Scan for the cell matching the given text and deliver its [x, y] coordinate at center. 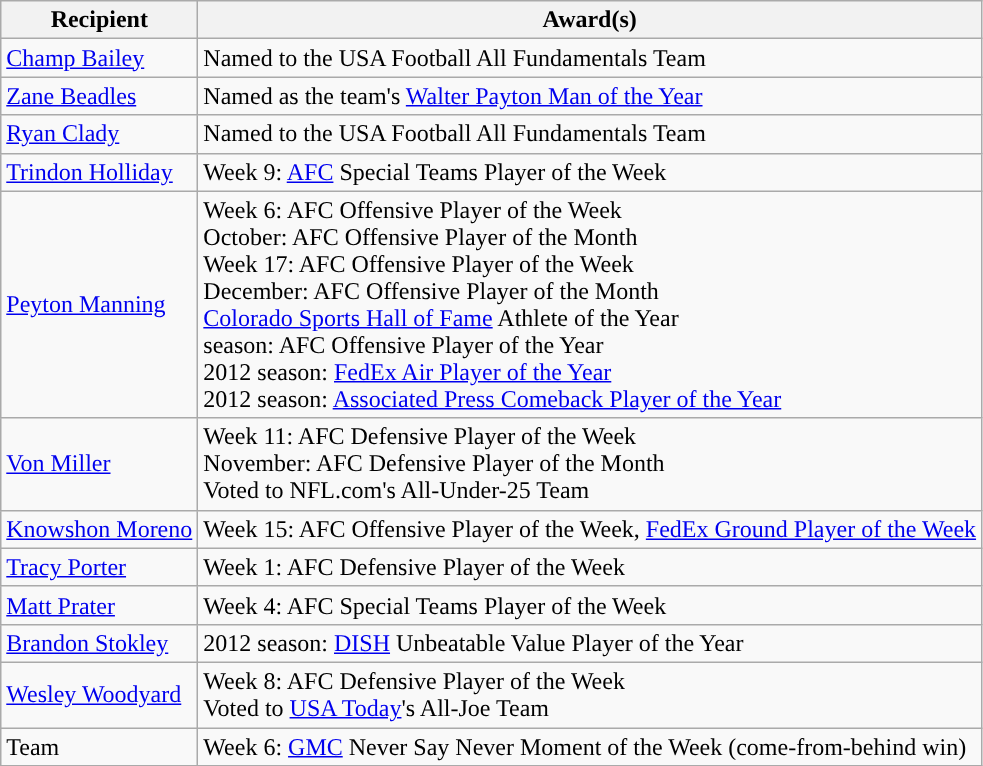
Week 8: AFC Defensive Player of the WeekVoted to USA Today's All-Joe Team [590, 694]
Champ Bailey [100, 58]
Named as the team's Walter Payton Man of the Year [590, 96]
2012 season: DISH Unbeatable Value Player of the Year [590, 643]
Wesley Woodyard [100, 694]
Week 9: AFC Special Teams Player of the Week [590, 172]
Award(s) [590, 20]
Tracy Porter [100, 567]
Ryan Clady [100, 134]
Matt Prater [100, 605]
Brandon Stokley [100, 643]
Von Miller [100, 464]
Week 1: AFC Defensive Player of the Week [590, 567]
Zane Beadles [100, 96]
Peyton Manning [100, 304]
Team [100, 747]
Knowshon Moreno [100, 529]
Week 11: AFC Defensive Player of the WeekNovember: AFC Defensive Player of the MonthVoted to NFL.com's All-Under-25 Team [590, 464]
Trindon Holliday [100, 172]
Week 4: AFC Special Teams Player of the Week [590, 605]
Week 6: GMC Never Say Never Moment of the Week (come-from-behind win) [590, 747]
Recipient [100, 20]
Week 15: AFC Offensive Player of the Week, FedEx Ground Player of the Week [590, 529]
